Search for the cell housing the specified text and yield its (X, Y) center coordinate. 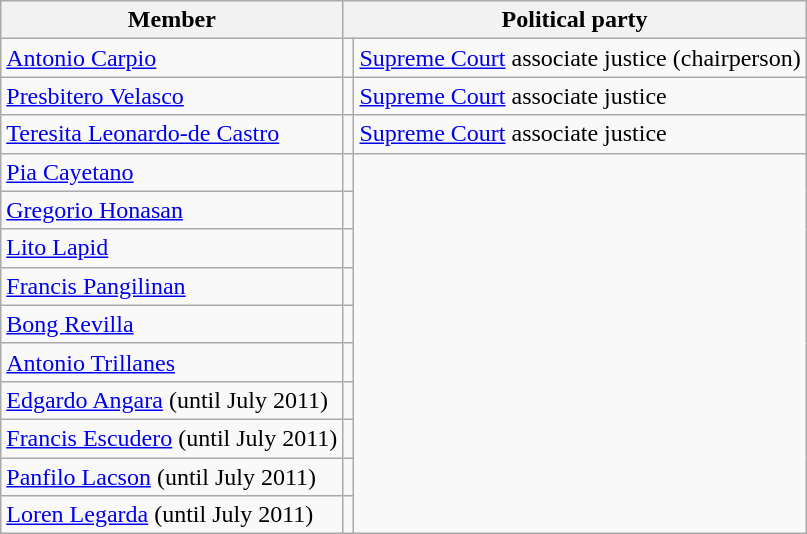
Political party (574, 20)
Lito Lapid (172, 248)
Supreme Court associate justice (chairperson) (580, 58)
Francis Escudero (until July 2011) (172, 438)
Edgardo Angara (until July 2011) (172, 400)
Antonio Trillanes (172, 362)
Member (172, 20)
Loren Legarda (until July 2011) (172, 515)
Presbitero Velasco (172, 96)
Francis Pangilinan (172, 286)
Pia Cayetano (172, 172)
Antonio Carpio (172, 58)
Bong Revilla (172, 324)
Teresita Leonardo-de Castro (172, 134)
Gregorio Honasan (172, 210)
Panfilo Lacson (until July 2011) (172, 477)
